Output the [X, Y] coordinate of the center of the cell containing the given text.  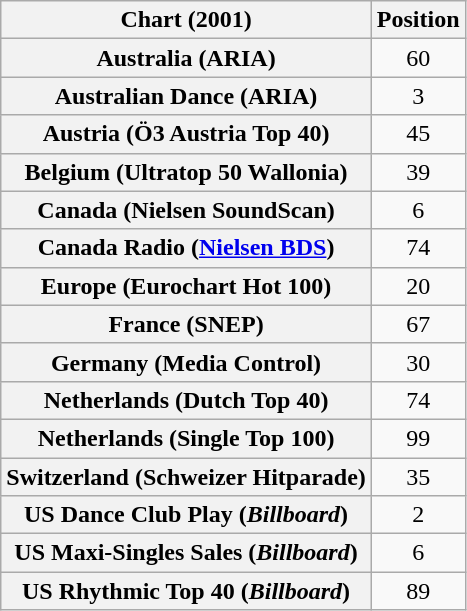
60 [418, 58]
45 [418, 134]
Belgium (Ultratop 50 Wallonia) [186, 172]
20 [418, 286]
Canada Radio (Nielsen BDS) [186, 248]
US Rhythmic Top 40 (Billboard) [186, 591]
Position [418, 20]
35 [418, 477]
Canada (Nielsen SoundScan) [186, 210]
Australia (ARIA) [186, 58]
Europe (Eurochart Hot 100) [186, 286]
Switzerland (Schweizer Hitparade) [186, 477]
France (SNEP) [186, 324]
3 [418, 96]
Netherlands (Single Top 100) [186, 438]
Australian Dance (ARIA) [186, 96]
Austria (Ö3 Austria Top 40) [186, 134]
67 [418, 324]
30 [418, 362]
Netherlands (Dutch Top 40) [186, 400]
Chart (2001) [186, 20]
39 [418, 172]
99 [418, 438]
89 [418, 591]
US Maxi-Singles Sales (Billboard) [186, 553]
2 [418, 515]
Germany (Media Control) [186, 362]
US Dance Club Play (Billboard) [186, 515]
